Extract the [x, y] coordinate from the center of the cell holding the provided text.  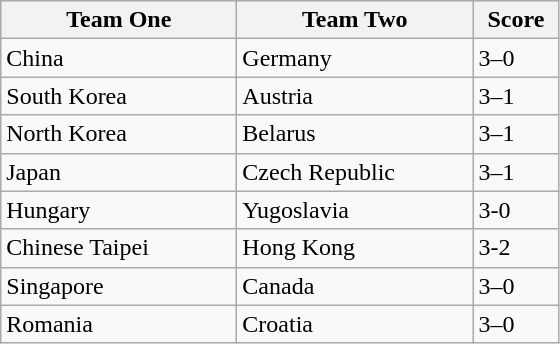
Canada [355, 286]
Chinese Taipei [119, 248]
Yugoslavia [355, 210]
Score [516, 20]
Romania [119, 324]
Hungary [119, 210]
China [119, 58]
Austria [355, 96]
Singapore [119, 286]
South Korea [119, 96]
3-0 [516, 210]
Germany [355, 58]
Team One [119, 20]
Hong Kong [355, 248]
3-2 [516, 248]
Czech Republic [355, 172]
Team Two [355, 20]
Japan [119, 172]
Belarus [355, 134]
North Korea [119, 134]
Croatia [355, 324]
